Scan for the cell matching the given text and deliver its [X, Y] coordinate at center. 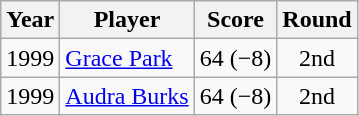
Player [127, 20]
Score [236, 20]
Audra Burks [127, 96]
Year [30, 20]
Round [317, 20]
Grace Park [127, 58]
